Return (X, Y) of the center of cell containing provided text 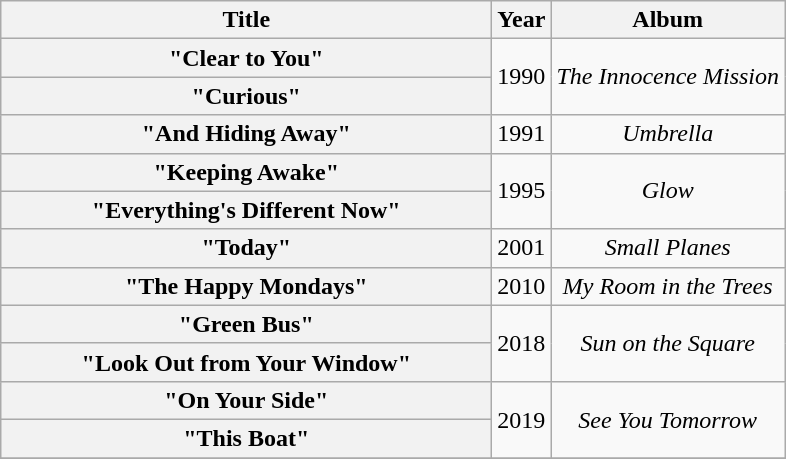
"And Hiding Away" (246, 134)
"Curious" (246, 96)
The Innocence Mission (668, 77)
Glow (668, 191)
My Room in the Trees (668, 286)
"The Happy Mondays" (246, 286)
Title (246, 20)
1990 (522, 77)
"Clear to You" (246, 58)
Sun on the Square (668, 343)
"Keeping Awake" (246, 172)
"Today" (246, 248)
2001 (522, 248)
2019 (522, 419)
Umbrella (668, 134)
Album (668, 20)
Small Planes (668, 248)
2018 (522, 343)
1991 (522, 134)
Year (522, 20)
1995 (522, 191)
See You Tomorrow (668, 419)
"Everything's Different Now" (246, 210)
"On Your Side" (246, 400)
"This Boat" (246, 438)
"Green Bus" (246, 324)
"Look Out from Your Window" (246, 362)
2010 (522, 286)
